From the cell containing the given text, extract its center point as (x, y) coordinate. 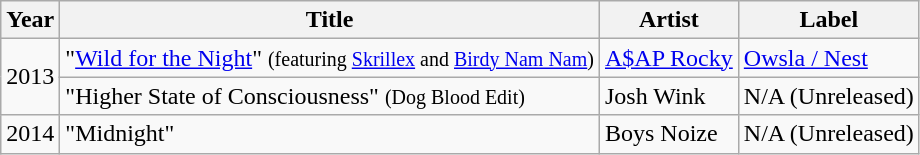
"Wild for the Night" (featuring Skrillex and Birdy Nam Nam) (330, 58)
Owsla / Nest (828, 58)
Artist (668, 20)
"Higher State of Consciousness" (Dog Blood Edit) (330, 96)
Boys Noize (668, 134)
Title (330, 20)
A$AP Rocky (668, 58)
Josh Wink (668, 96)
Year (30, 20)
"Midnight" (330, 134)
2014 (30, 134)
2013 (30, 77)
Label (828, 20)
